Return (X, Y) of the center of cell containing provided text 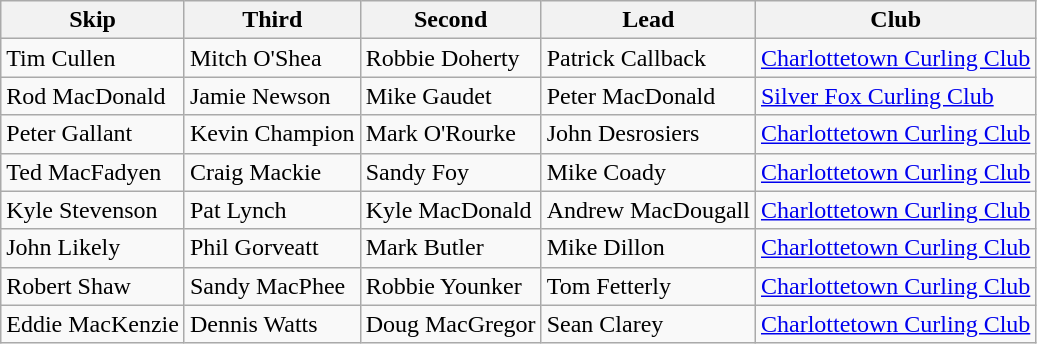
Kyle Stevenson (93, 210)
Sandy Foy (450, 172)
Mark O'Rourke (450, 134)
Kyle MacDonald (450, 210)
Andrew MacDougall (648, 210)
Tim Cullen (93, 58)
Robert Shaw (93, 286)
Doug MacGregor (450, 324)
Sandy MacPhee (272, 286)
Lead (648, 20)
Dennis Watts (272, 324)
Sean Clarey (648, 324)
Peter MacDonald (648, 96)
Skip (93, 20)
Jamie Newson (272, 96)
Silver Fox Curling Club (895, 96)
Robbie Doherty (450, 58)
Club (895, 20)
John Likely (93, 248)
Rod MacDonald (93, 96)
Mitch O'Shea (272, 58)
Tom Fetterly (648, 286)
Phil Gorveatt (272, 248)
Mike Dillon (648, 248)
Second (450, 20)
Third (272, 20)
John Desrosiers (648, 134)
Eddie MacKenzie (93, 324)
Ted MacFadyen (93, 172)
Peter Gallant (93, 134)
Robbie Younker (450, 286)
Mike Coady (648, 172)
Kevin Champion (272, 134)
Mark Butler (450, 248)
Mike Gaudet (450, 96)
Craig Mackie (272, 172)
Pat Lynch (272, 210)
Patrick Callback (648, 58)
